From the cell containing the given text, extract its center point as [X, Y] coordinate. 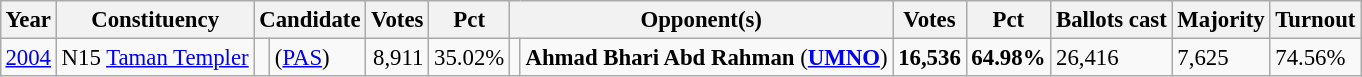
Majority [1221, 20]
Ballots cast [1112, 20]
Year [28, 20]
Ahmad Bhari Abd Rahman (UMNO) [706, 57]
Candidate [310, 20]
26,416 [1112, 57]
64.98% [1008, 57]
Turnout [1316, 20]
N15 Taman Templer [155, 57]
(PAS) [318, 57]
2004 [28, 57]
74.56% [1316, 57]
35.02% [470, 57]
16,536 [930, 57]
8,911 [398, 57]
Opponent(s) [702, 20]
Constituency [155, 20]
7,625 [1221, 57]
